From the cell containing the given text, extract its center point as [x, y] coordinate. 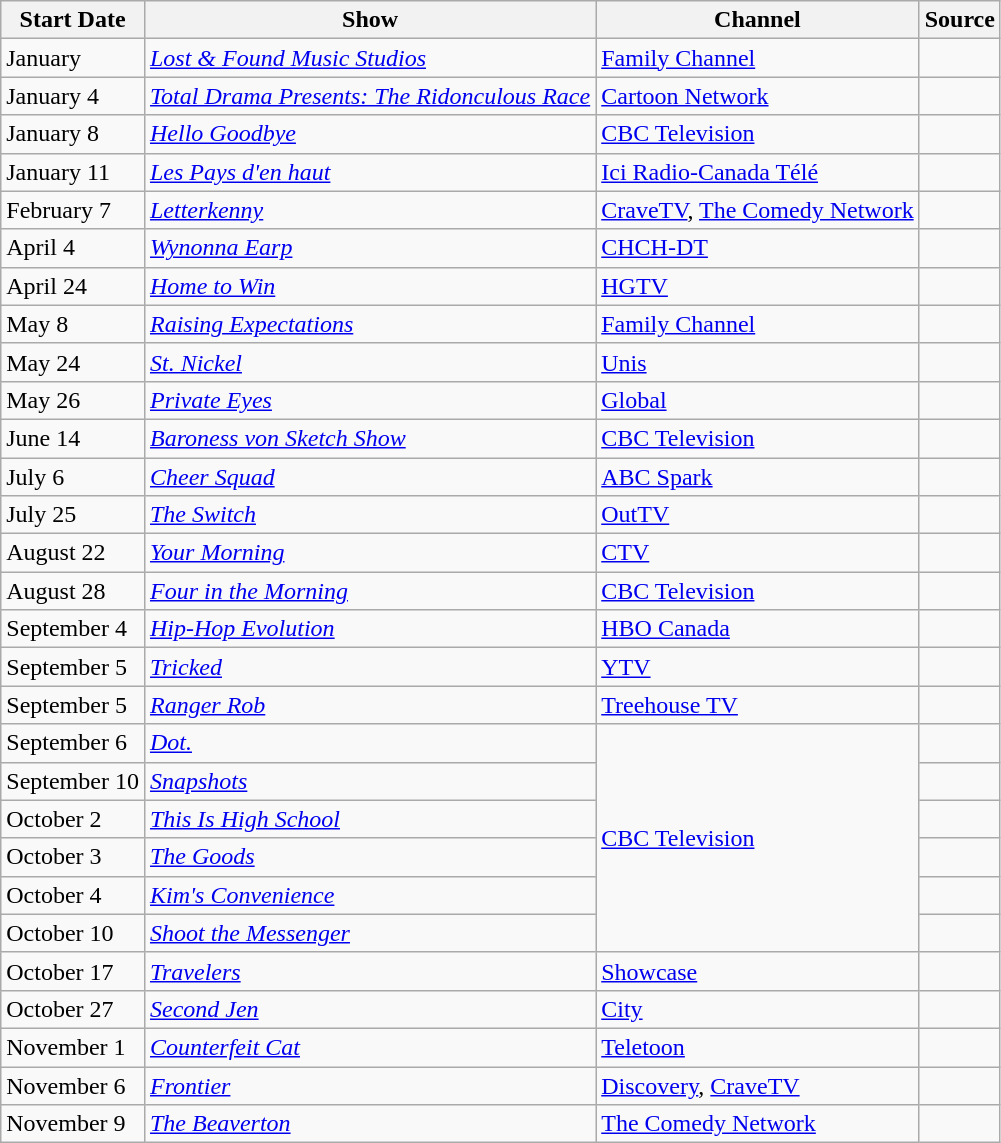
Second Jen [370, 1009]
October 4 [73, 895]
Wynonna Earp [370, 248]
Letterkenny [370, 210]
October 27 [73, 1009]
This Is High School [370, 819]
Showcase [758, 971]
Ici Radio-Canada Télé [758, 172]
January 11 [73, 172]
St. Nickel [370, 362]
CHCH-DT [758, 248]
October 10 [73, 933]
ABC Spark [758, 477]
July 25 [73, 515]
CTV [758, 553]
Tricked [370, 667]
CraveTV, The Comedy Network [758, 210]
Hip-Hop Evolution [370, 629]
The Comedy Network [758, 1124]
August 22 [73, 553]
Cheer Squad [370, 477]
The Switch [370, 515]
Unis [758, 362]
Les Pays d'en haut [370, 172]
Baroness von Sketch Show [370, 438]
Travelers [370, 971]
August 28 [73, 591]
The Goods [370, 857]
November 9 [73, 1124]
HGTV [758, 286]
City [758, 1009]
Global [758, 400]
Private Eyes [370, 400]
Start Date [73, 20]
Channel [758, 20]
May 8 [73, 324]
April 24 [73, 286]
September 6 [73, 743]
January 8 [73, 134]
Your Morning [370, 553]
April 4 [73, 248]
September 10 [73, 781]
YTV [758, 667]
November 6 [73, 1085]
HBO Canada [758, 629]
The Beaverton [370, 1124]
November 1 [73, 1047]
Snapshots [370, 781]
Shoot the Messenger [370, 933]
May 26 [73, 400]
June 14 [73, 438]
Frontier [370, 1085]
September 4 [73, 629]
Treehouse TV [758, 705]
January 4 [73, 96]
Home to Win [370, 286]
July 6 [73, 477]
February 7 [73, 210]
January [73, 58]
Kim's Convenience [370, 895]
October 17 [73, 971]
Hello Goodbye [370, 134]
Ranger Rob [370, 705]
Counterfeit Cat [370, 1047]
Dot. [370, 743]
Cartoon Network [758, 96]
Teletoon [758, 1047]
Total Drama Presents: The Ridonculous Race [370, 96]
OutTV [758, 515]
Show [370, 20]
May 24 [73, 362]
Raising Expectations [370, 324]
Four in the Morning [370, 591]
Source [960, 20]
Lost & Found Music Studios [370, 58]
October 3 [73, 857]
Discovery, CraveTV [758, 1085]
October 2 [73, 819]
